Output the (X, Y) coordinate of the center of the cell containing the given text.  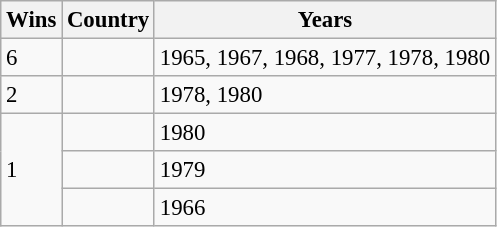
Country (108, 20)
1980 (324, 133)
1966 (324, 208)
Wins (32, 20)
1978, 1980 (324, 95)
1979 (324, 170)
2 (32, 95)
6 (32, 58)
1 (32, 170)
Years (324, 20)
1965, 1967, 1968, 1977, 1978, 1980 (324, 58)
